Return the (X, Y) coordinate for the center point of the cell that contains the specified text.  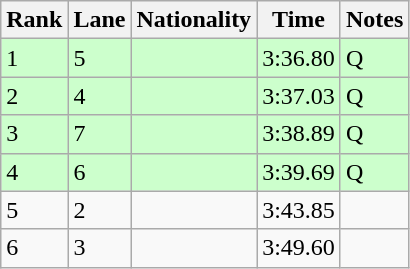
3:36.80 (299, 58)
3:43.85 (299, 210)
Nationality (194, 20)
Notes (374, 20)
Time (299, 20)
Lane (100, 20)
3:38.89 (299, 134)
1 (34, 58)
Rank (34, 20)
7 (100, 134)
3:37.03 (299, 96)
3:49.60 (299, 248)
3:39.69 (299, 172)
